Identify which cell holds the provided text, then report its [X, Y] central coordinate. 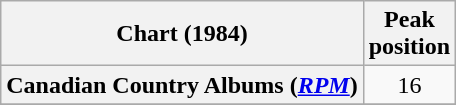
Chart (1984) [182, 34]
Peak position [409, 34]
16 [409, 85]
Canadian Country Albums (RPM) [182, 85]
